From the cell containing the given text, extract its center point as (X, Y) coordinate. 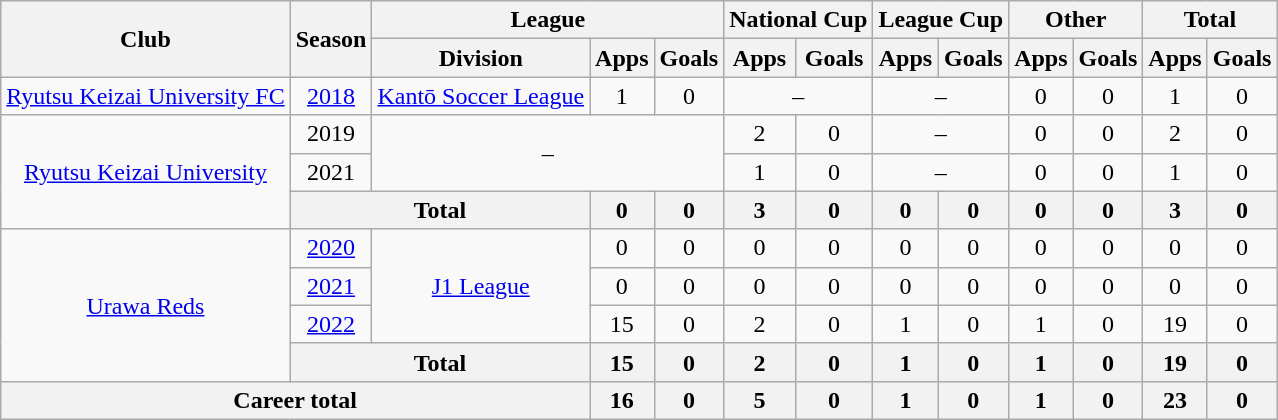
5 (760, 400)
Ryutsu Keizai University FC (146, 96)
League (548, 20)
Club (146, 39)
Division (481, 58)
Other (1076, 20)
National Cup (798, 20)
2018 (331, 96)
Season (331, 39)
23 (1175, 400)
League Cup (941, 20)
2019 (331, 134)
Urawa Reds (146, 305)
Ryutsu Keizai University (146, 172)
2022 (331, 324)
Kantō Soccer League (481, 96)
16 (622, 400)
J1 League (481, 286)
2020 (331, 248)
Career total (296, 400)
